Output the (x, y) coordinate of the center of the cell containing the given text.  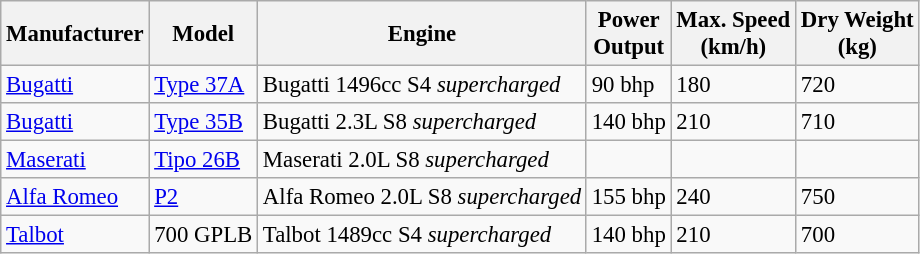
Maserati 2.0L S8 supercharged (422, 160)
PowerOutput (628, 34)
Bugatti 2.3L S8 supercharged (422, 122)
Maserati (75, 160)
Model (204, 34)
Talbot 1489cc S4 supercharged (422, 235)
Tipo 26B (204, 160)
Type 37A (204, 85)
Engine (422, 34)
240 (733, 197)
155 bhp (628, 197)
Manufacturer (75, 34)
Dry Weight (kg) (858, 34)
710 (858, 122)
Type 35B (204, 122)
700 GPLB (204, 235)
Max. Speed (km/h) (733, 34)
720 (858, 85)
750 (858, 197)
Alfa Romeo (75, 197)
180 (733, 85)
90 bhp (628, 85)
700 (858, 235)
Talbot (75, 235)
P2 (204, 197)
Bugatti 1496cc S4 supercharged (422, 85)
Alfa Romeo 2.0L S8 supercharged (422, 197)
